Provide the (X, Y) coordinate of the cell's center where the given text is located.  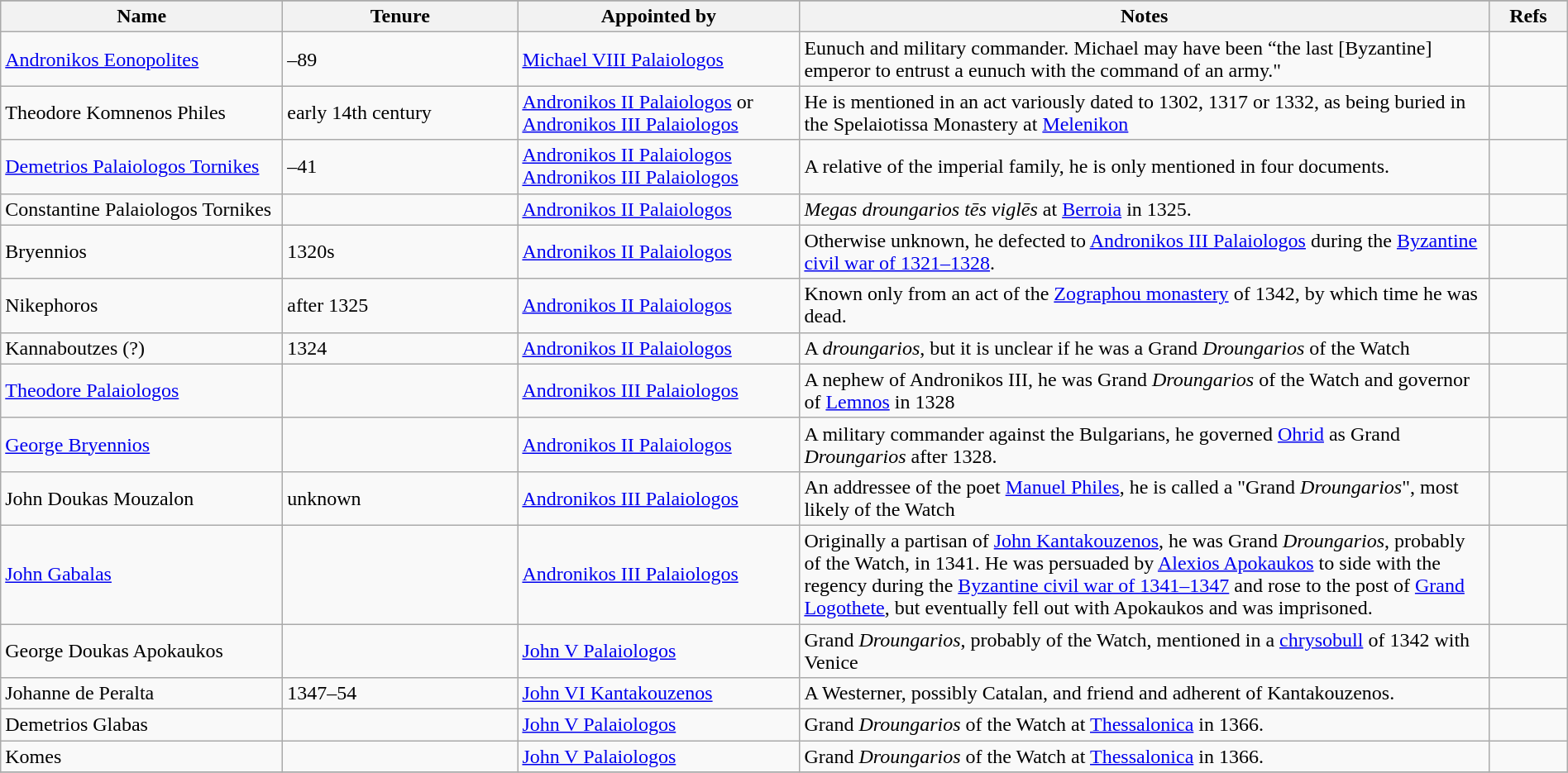
Tenure (400, 17)
1347–54 (400, 694)
Andronikos II PalaiologosAndronikos III Palaiologos (658, 167)
John Gabalas (142, 574)
Constantine Palaiologos Tornikes (142, 209)
unknown (400, 498)
Bryennios (142, 251)
A military commander against the Bulgarians, he governed Ohrid as Grand Droungarios after 1328. (1145, 445)
A relative of the imperial family, he is only mentioned in four documents. (1145, 167)
John Doukas Mouzalon (142, 498)
Andronikos Eonopolites (142, 60)
Theodore Komnenos Philes (142, 112)
Known only from an act of the Zographou monastery of 1342, by which time he was dead. (1145, 306)
–41 (400, 167)
1320s (400, 251)
Appointed by (658, 17)
Megas droungarios tēs viglēs at Berroia in 1325. (1145, 209)
Demetrios Glabas (142, 725)
A Westerner, possibly Catalan, and friend and adherent of Kantakouzenos. (1145, 694)
Theodore Palaiologos (142, 390)
Refs (1528, 17)
An addressee of the poet Manuel Philes, he is called a "Grand Droungarios", most likely of the Watch (1145, 498)
Grand Droungarios, probably of the Watch, mentioned in a chrysobull of 1342 with Venice (1145, 650)
1324 (400, 348)
–89 (400, 60)
early 14th century (400, 112)
Johanne de Peralta (142, 694)
Eunuch and military commander. Michael may have been “the last [Byzantine] emperor to entrust a eunuch with the command of an army." (1145, 60)
Michael VIII Palaiologos (658, 60)
Kannaboutzes (?) (142, 348)
Andronikos II Palaiologos orAndronikos III Palaiologos (658, 112)
John VI Kantakouzenos (658, 694)
Demetrios Palaiologos Tornikes (142, 167)
Otherwise unknown, he defected to Andronikos III Palaiologos during the Byzantine civil war of 1321–1328. (1145, 251)
Komes (142, 756)
He is mentioned in an act variously dated to 1302, 1317 or 1332, as being buried in the Spelaiotissa Monastery at Melenikon (1145, 112)
A droungarios, but it is unclear if he was a Grand Droungarios of the Watch (1145, 348)
Notes (1145, 17)
A nephew of Andronikos III, he was Grand Droungarios of the Watch and governor of Lemnos in 1328 (1145, 390)
George Doukas Apokaukos (142, 650)
after 1325 (400, 306)
Nikephoros (142, 306)
Name (142, 17)
George Bryennios (142, 445)
